Detect which cell encompasses the target text, then output its (x, y) center coordinate. 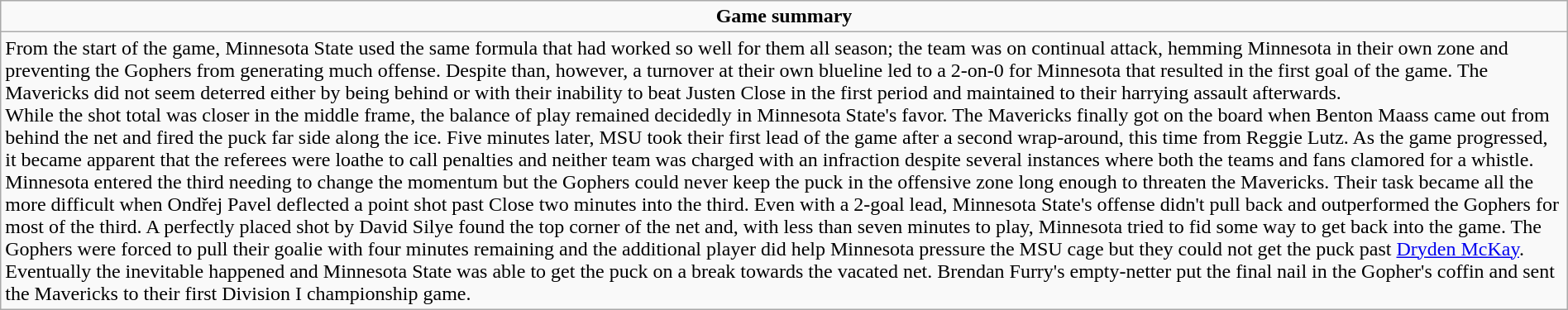
Game summary (784, 17)
